For the text-containing cell, return its midpoint in (X, Y) coordinate format. 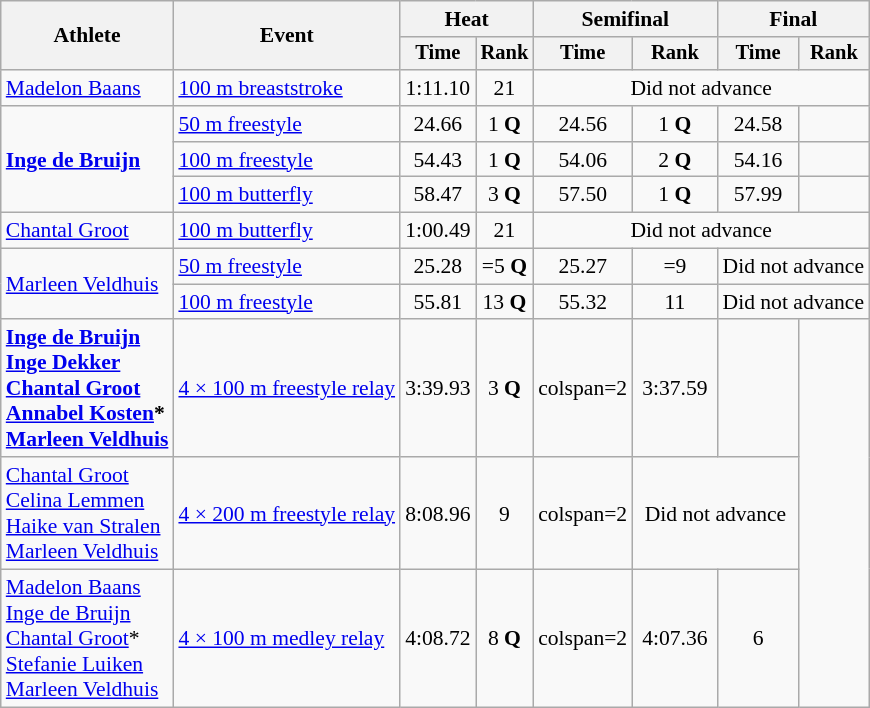
57.99 (758, 195)
Heat (466, 19)
24.66 (438, 124)
2 Q (674, 160)
4 × 100 m freestyle relay (286, 389)
54.43 (438, 160)
4:07.36 (674, 639)
Event (286, 36)
24.58 (758, 124)
Semifinal (625, 19)
57.50 (582, 195)
11 (674, 302)
8 Q (505, 639)
100 m breaststroke (286, 88)
1:11.10 (438, 88)
55.81 (438, 302)
Inge de BruijnInge DekkerChantal GrootAnnabel Kosten*Marleen Veldhuis (88, 389)
4 × 200 m freestyle relay (286, 513)
Inge de Bruijn (88, 160)
6 (758, 639)
Madelon Baans (88, 88)
25.27 (582, 267)
Marleen Veldhuis (88, 284)
Chantal Groot (88, 231)
Final (793, 19)
4 × 100 m medley relay (286, 639)
3:39.93 (438, 389)
24.56 (582, 124)
Athlete (88, 36)
54.06 (582, 160)
25.28 (438, 267)
55.32 (582, 302)
58.47 (438, 195)
Madelon BaansInge de BruijnChantal Groot*Stefanie LuikenMarleen Veldhuis (88, 639)
13 Q (505, 302)
9 (505, 513)
=5 Q (505, 267)
3:37.59 (674, 389)
54.16 (758, 160)
4:08.72 (438, 639)
8:08.96 (438, 513)
Chantal GrootCelina LemmenHaike van StralenMarleen Veldhuis (88, 513)
1:00.49 (438, 231)
=9 (674, 267)
